Extract the (X, Y) coordinate from the center of the cell holding the provided text.  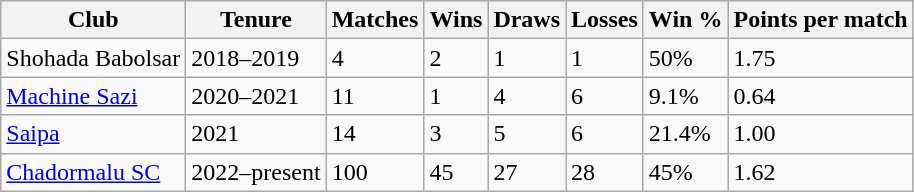
Points per match (820, 20)
5 (527, 134)
Matches (375, 20)
Wins (456, 20)
Chadormalu SC (94, 172)
1.62 (820, 172)
Tenure (256, 20)
45 (456, 172)
9.1% (686, 96)
2021 (256, 134)
1.00 (820, 134)
Shohada Babolsar (94, 58)
2 (456, 58)
Saipa (94, 134)
50% (686, 58)
1.75 (820, 58)
Win % (686, 20)
3 (456, 134)
28 (605, 172)
14 (375, 134)
2022–present (256, 172)
0.64 (820, 96)
Machine Sazi (94, 96)
27 (527, 172)
Losses (605, 20)
Draws (527, 20)
21.4% (686, 134)
11 (375, 96)
2020–2021 (256, 96)
2018–2019 (256, 58)
Club (94, 20)
45% (686, 172)
100 (375, 172)
